Output the (x, y) coordinate of the center of the cell containing the given text.  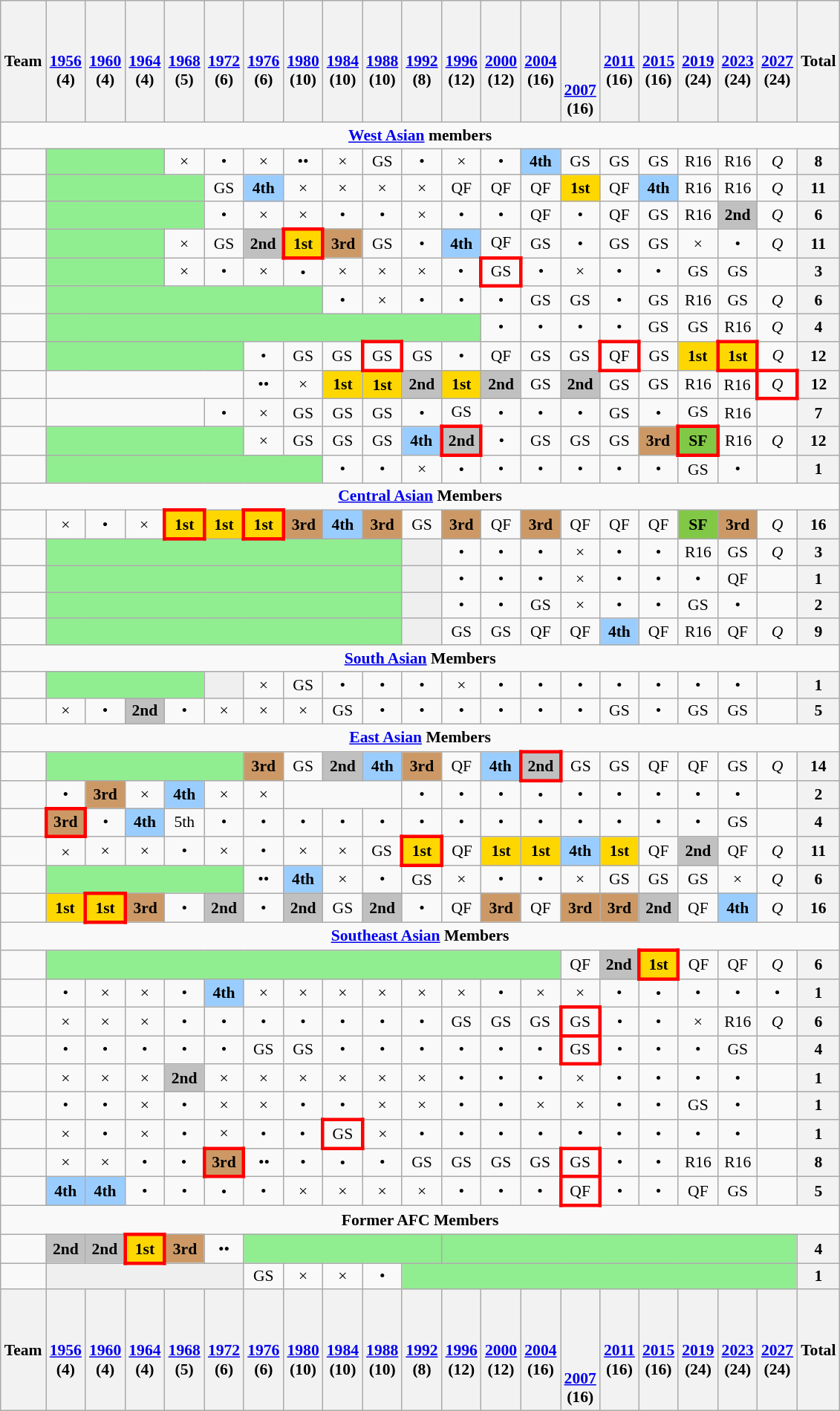
5th (184, 823)
Southeast Asian Members (420, 936)
South Asian Members (420, 658)
7 (818, 413)
Former AFC Members (420, 1220)
East Asian Members (420, 739)
West Asian members (420, 135)
Central Asian Members (420, 496)
9 (818, 632)
14 (818, 767)
